Extract the (x, y) coordinate from the center of the cell holding the provided text.  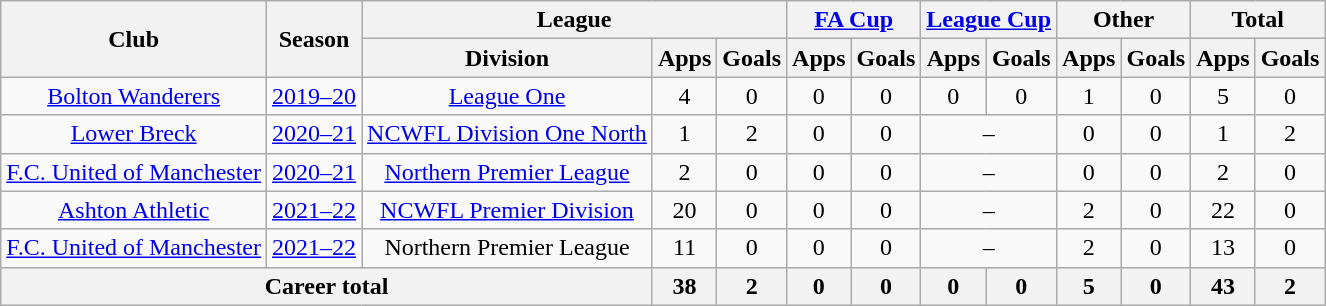
NCWFL Premier Division (508, 210)
Other (1124, 20)
Season (314, 39)
Ashton Athletic (134, 210)
League Cup (989, 20)
Bolton Wanderers (134, 96)
Career total (327, 286)
13 (1223, 248)
38 (684, 286)
Lower Breck (134, 134)
Total (1258, 20)
2019–20 (314, 96)
Club (134, 39)
43 (1223, 286)
League One (508, 96)
4 (684, 96)
20 (684, 210)
Division (508, 58)
22 (1223, 210)
FA Cup (854, 20)
League (574, 20)
NCWFL Division One North (508, 134)
11 (684, 248)
